Output the (x, y) coordinate of the center of the cell containing the given text.  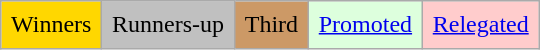
Winners (52, 25)
Runners-up (168, 25)
Third (271, 25)
Promoted (365, 25)
Relegated (480, 25)
